From the cell containing the given text, extract its center point as [x, y] coordinate. 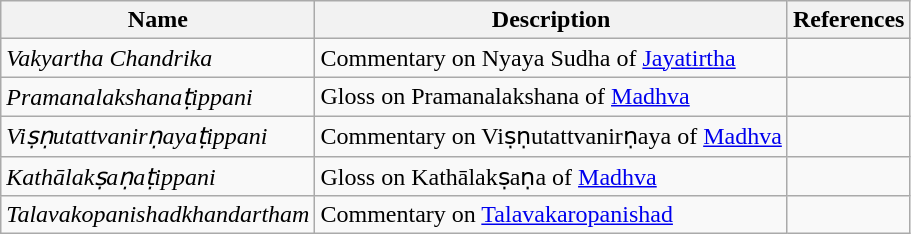
Viṣṇutattvanirṇayaṭippani [158, 136]
Name [158, 20]
Commentary on Talavakaropanishad [551, 215]
References [848, 20]
Pramanalakshanaṭippani [158, 97]
Kathālakṣaṇaṭippani [158, 176]
Vakyartha Chandrika [158, 58]
Talavakopanishadkhandartham [158, 215]
Commentary on Viṣṇutattvanirṇaya of Madhva [551, 136]
Description [551, 20]
Commentary on Nyaya Sudha of Jayatirtha [551, 58]
Gloss on Kathālakṣaṇa of Madhva [551, 176]
Gloss on Pramanalakshana of Madhva [551, 97]
